Find where the given text appears and provide that cell's center as [X, Y] coordinate. 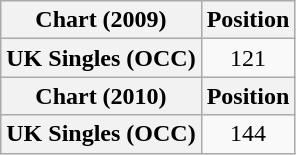
Chart (2009) [101, 20]
121 [248, 58]
Chart (2010) [101, 96]
144 [248, 134]
